Search for the cell housing the specified text and yield its (x, y) center coordinate. 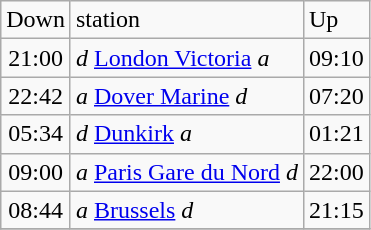
Down (36, 20)
01:21 (336, 134)
21:15 (336, 210)
a Brussels d (186, 210)
05:34 (36, 134)
09:10 (336, 58)
07:20 (336, 96)
22:00 (336, 172)
a Dover Marine d (186, 96)
a Paris Gare du Nord d (186, 172)
d London Victoria a (186, 58)
station (186, 20)
22:42 (36, 96)
08:44 (36, 210)
21:00 (36, 58)
09:00 (36, 172)
d Dunkirk a (186, 134)
Up (336, 20)
